Extract the [x, y] coordinate from the center of the cell holding the provided text.  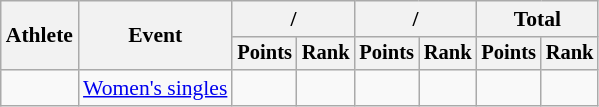
Women's singles [155, 88]
Total [537, 19]
Athlete [40, 36]
Event [155, 36]
